Extract the (x, y) coordinate from the center of the cell holding the provided text.  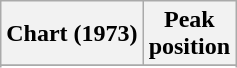
Peakposition (189, 34)
Chart (1973) (72, 34)
